Locate the cell with the specified text and output its (x, y) center coordinate. 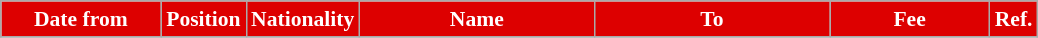
Nationality (302, 19)
Fee (910, 19)
Position (204, 19)
Name (476, 19)
To (712, 19)
Ref. (1014, 19)
Date from (81, 19)
